Scan for the cell matching the given text and deliver its [x, y] coordinate at center. 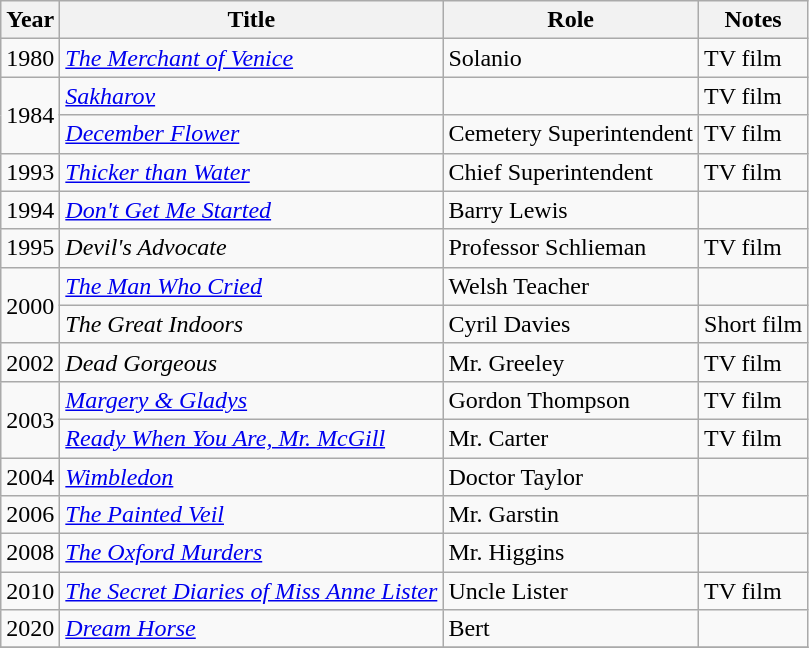
Notes [754, 20]
Cyril Davies [571, 324]
2002 [30, 362]
Professor Schlieman [571, 248]
The Secret Diaries of Miss Anne Lister [252, 591]
Short film [754, 324]
Mr. Higgins [571, 553]
Gordon Thompson [571, 400]
2000 [30, 305]
Role [571, 20]
1980 [30, 58]
2006 [30, 515]
Don't Get Me Started [252, 210]
Wimbledon [252, 477]
Barry Lewis [571, 210]
The Painted Veil [252, 515]
Thicker than Water [252, 172]
Mr. Carter [571, 438]
Mr. Greeley [571, 362]
2010 [30, 591]
Dead Gorgeous [252, 362]
The Great Indoors [252, 324]
The Merchant of Venice [252, 58]
The Man Who Cried [252, 286]
1995 [30, 248]
December Flower [252, 134]
2008 [30, 553]
1993 [30, 172]
The Oxford Murders [252, 553]
Dream Horse [252, 629]
2004 [30, 477]
Devil's Advocate [252, 248]
Bert [571, 629]
2020 [30, 629]
Title [252, 20]
2003 [30, 419]
Sakharov [252, 96]
Doctor Taylor [571, 477]
Margery & Gladys [252, 400]
Mr. Garstin [571, 515]
Uncle Lister [571, 591]
Cemetery Superintendent [571, 134]
Ready When You Are, Mr. McGill [252, 438]
Year [30, 20]
1984 [30, 115]
1994 [30, 210]
Chief Superintendent [571, 172]
Solanio [571, 58]
Welsh Teacher [571, 286]
